Return the (X, Y) coordinate for the center point of the cell that contains the specified text.  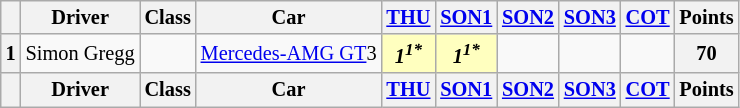
Simon Gregg (80, 54)
Mercedes-AMG GT3 (289, 54)
1 (11, 54)
70 (707, 54)
